Identify which cell holds the provided text, then report its [x, y] central coordinate. 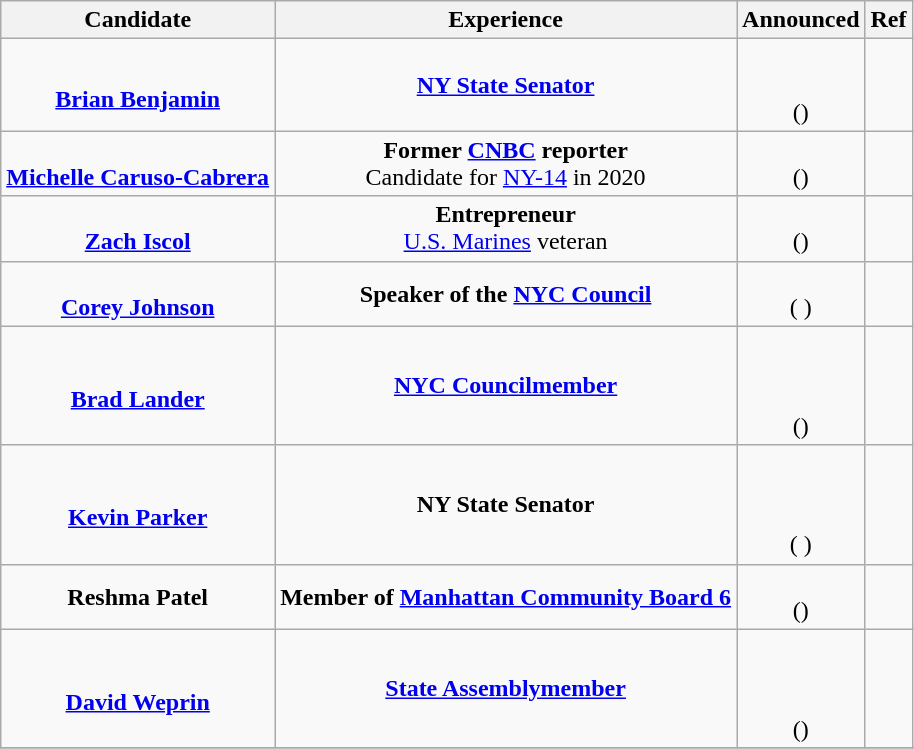
Ref [888, 20]
Experience [506, 20]
NYC Councilmember [506, 386]
Member of Manhattan Community Board 6 [506, 596]
Kevin Parker [138, 504]
Speaker of the NYC Council [506, 294]
Reshma Patel [138, 596]
Candidate [138, 20]
Brian Benjamin [138, 85]
Corey Johnson [138, 294]
Brad Lander [138, 386]
State Assemblymember [506, 688]
Announced [801, 20]
EntrepreneurU.S. Marines veteran [506, 228]
Former CNBC reporterCandidate for NY-14 in 2020 [506, 164]
Zach Iscol [138, 228]
David Weprin [138, 688]
Michelle Caruso-Cabrera [138, 164]
